Provide the [x, y] coordinate of the cell's center where the given text is located.  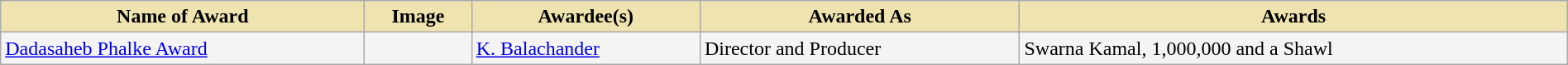
Name of Award [183, 17]
Dadasaheb Phalke Award [183, 48]
K. Balachander [586, 48]
Director and Producer [860, 48]
Awardee(s) [586, 17]
Image [418, 17]
Awards [1293, 17]
Awarded As [860, 17]
Swarna Kamal, 1,000,000 and a Shawl [1293, 48]
